From the cell containing the given text, extract its center point as [x, y] coordinate. 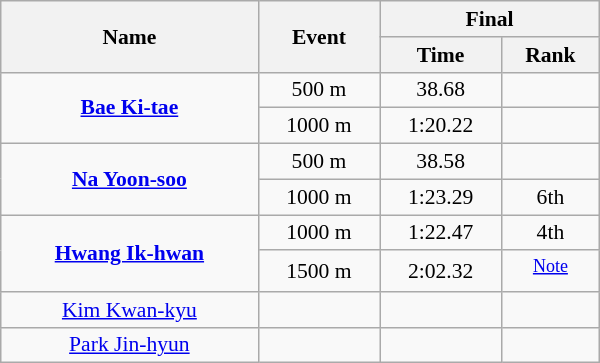
Bae Ki-tae [130, 108]
1:20.22 [441, 126]
Hwang Ik-hwan [130, 254]
Event [319, 36]
2:02.32 [441, 272]
Park Jin-hyun [130, 345]
1500 m [319, 272]
4th [551, 233]
Note [551, 272]
Name [130, 36]
38.68 [441, 90]
Na Yoon-soo [130, 180]
Final [490, 19]
1:22.47 [441, 233]
Rank [551, 55]
38.58 [441, 162]
6th [551, 197]
Time [441, 55]
1:23.29 [441, 197]
Kim Kwan-kyu [130, 310]
